For the text-containing cell, return its midpoint in [x, y] coordinate format. 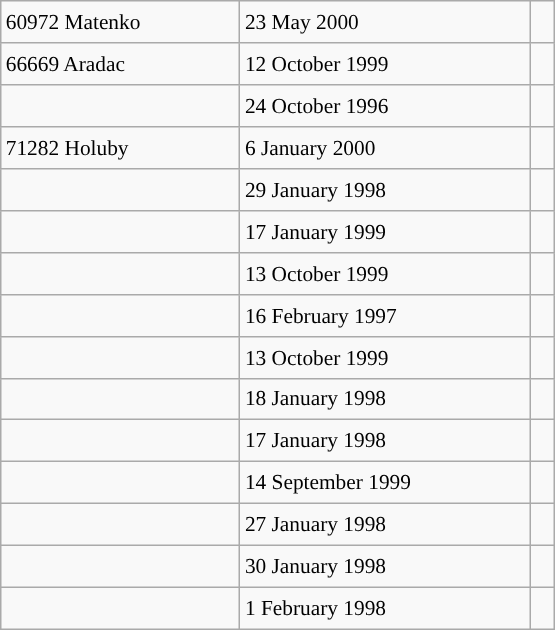
29 January 1998 [386, 190]
6 January 2000 [386, 148]
60972 Matenko [120, 22]
12 October 1999 [386, 64]
71282 Holuby [120, 148]
17 January 1999 [386, 232]
27 January 1998 [386, 525]
18 January 1998 [386, 399]
16 February 1997 [386, 315]
24 October 1996 [386, 106]
66669 Aradac [120, 64]
14 September 1999 [386, 483]
17 January 1998 [386, 441]
23 May 2000 [386, 22]
1 February 1998 [386, 608]
30 January 1998 [386, 567]
